Return the (X, Y) coordinate for the center point of the cell that contains the specified text.  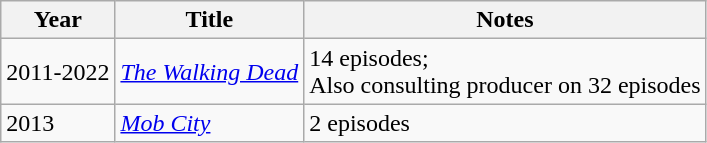
Year (58, 20)
2 episodes (505, 123)
Mob City (210, 123)
Title (210, 20)
The Walking Dead (210, 72)
2011-2022 (58, 72)
14 episodes;Also consulting producer on 32 episodes (505, 72)
2013 (58, 123)
Notes (505, 20)
